Output the [X, Y] coordinate of the center of the cell containing the given text.  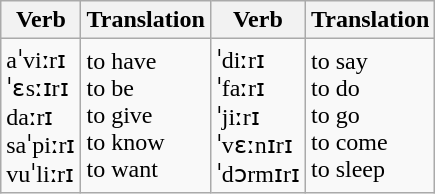
aˈviːrɪ ˈɛsːɪrɪ daːrɪ saˈpiːrɪ vuˈliːrɪ [41, 116]
to have to be to give to know to want [146, 116]
to say to do to go to come to sleep [370, 116]
ˈdiːrɪ ˈfaːrɪ ˈjiːrɪ ˈvɛːnɪrɪ ˈdɔrmɪrɪ [258, 116]
